From the cell containing the given text, extract its center point as [x, y] coordinate. 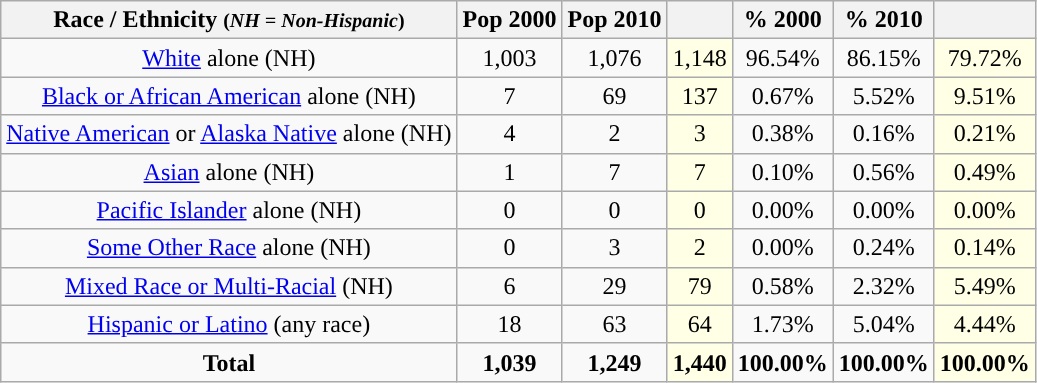
5.52% [884, 96]
18 [510, 324]
0.21% [984, 134]
1.73% [782, 324]
29 [614, 286]
Asian alone (NH) [229, 172]
6 [510, 286]
1,076 [614, 58]
1,440 [700, 362]
5.04% [884, 324]
0.49% [984, 172]
0.10% [782, 172]
5.49% [984, 286]
1 [510, 172]
Hispanic or Latino (any race) [229, 324]
69 [614, 96]
9.51% [984, 96]
% 2000 [782, 20]
0.58% [782, 286]
% 2010 [884, 20]
Pacific Islander alone (NH) [229, 210]
1,249 [614, 362]
Pop 2010 [614, 20]
96.54% [782, 58]
0.14% [984, 248]
Mixed Race or Multi-Racial (NH) [229, 286]
4 [510, 134]
0.16% [884, 134]
Black or African American alone (NH) [229, 96]
Native American or Alaska Native alone (NH) [229, 134]
63 [614, 324]
Pop 2000 [510, 20]
0.38% [782, 134]
86.15% [884, 58]
0.67% [782, 96]
137 [700, 96]
Race / Ethnicity (NH = Non-Hispanic) [229, 20]
79 [700, 286]
0.24% [884, 248]
1,148 [700, 58]
64 [700, 324]
2.32% [884, 286]
Some Other Race alone (NH) [229, 248]
1,039 [510, 362]
White alone (NH) [229, 58]
4.44% [984, 324]
0.56% [884, 172]
79.72% [984, 58]
1,003 [510, 58]
Total [229, 362]
